Identify which cell holds the provided text, then report its (X, Y) central coordinate. 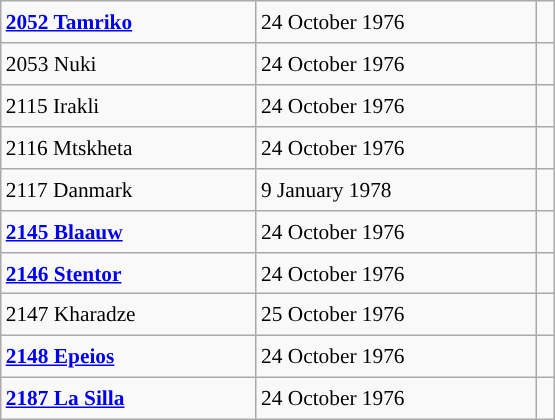
2146 Stentor (128, 273)
2147 Kharadze (128, 315)
2117 Danmark (128, 189)
2053 Nuki (128, 64)
2187 La Silla (128, 399)
2116 Mtskheta (128, 148)
9 January 1978 (396, 189)
2052 Tamriko (128, 22)
25 October 1976 (396, 315)
2115 Irakli (128, 106)
2145 Blaauw (128, 231)
2148 Epeios (128, 357)
